Scan for the cell matching the given text and deliver its [X, Y] coordinate at center. 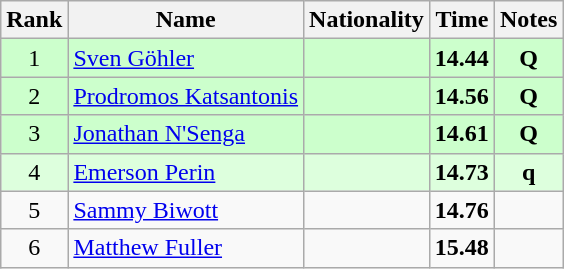
Sammy Biwott [186, 210]
Nationality [367, 20]
6 [34, 248]
Sven Göhler [186, 58]
15.48 [462, 248]
Rank [34, 20]
5 [34, 210]
14.61 [462, 134]
Prodromos Katsantonis [186, 96]
Notes [528, 20]
Name [186, 20]
14.73 [462, 172]
Jonathan N'Senga [186, 134]
14.56 [462, 96]
4 [34, 172]
14.76 [462, 210]
2 [34, 96]
Matthew Fuller [186, 248]
Emerson Perin [186, 172]
Time [462, 20]
1 [34, 58]
3 [34, 134]
q [528, 172]
14.44 [462, 58]
